Determine the [x, y] coordinate at the center of the cell enclosing the given text.  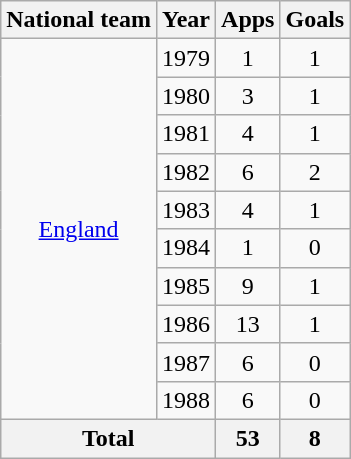
2 [315, 172]
1988 [186, 400]
1985 [186, 286]
Goals [315, 20]
1982 [186, 172]
Year [186, 20]
National team [79, 20]
England [79, 230]
1979 [186, 58]
1983 [186, 210]
1986 [186, 324]
3 [248, 96]
1984 [186, 248]
1981 [186, 134]
Apps [248, 20]
13 [248, 324]
1987 [186, 362]
Total [108, 438]
53 [248, 438]
8 [315, 438]
1980 [186, 96]
9 [248, 286]
